Find where the given text appears and provide that cell's center as (X, Y) coordinate. 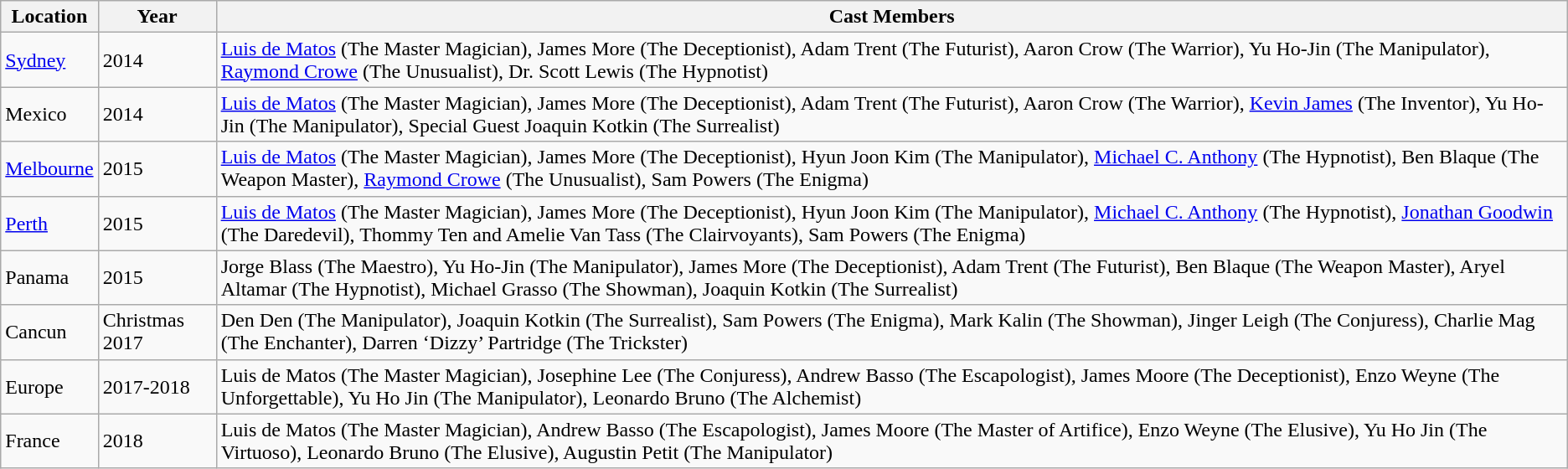
Melbourne (49, 169)
Europe (49, 387)
Cast Members (891, 17)
Sydney (49, 60)
2017-2018 (157, 387)
2018 (157, 441)
France (49, 441)
Location (49, 17)
Mexico (49, 114)
Year (157, 17)
Panama (49, 278)
Christmas 2017 (157, 332)
Cancun (49, 332)
Perth (49, 223)
